Return [x, y] of the center of cell containing provided text 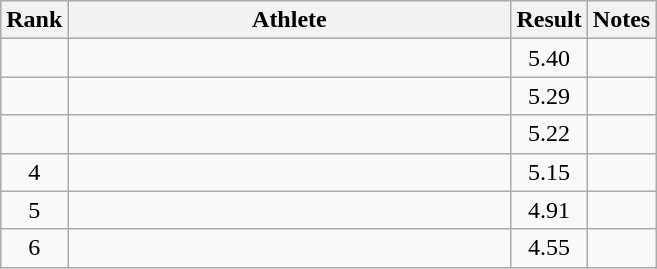
Notes [621, 20]
Result [549, 20]
6 [34, 248]
4.55 [549, 248]
5.40 [549, 58]
5.22 [549, 134]
5.29 [549, 96]
4.91 [549, 210]
5 [34, 210]
Athlete [290, 20]
Rank [34, 20]
4 [34, 172]
5.15 [549, 172]
